Search for the cell housing the specified text and yield its [x, y] center coordinate. 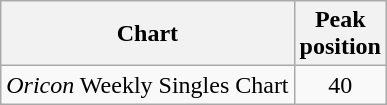
Peakposition [340, 34]
Oricon Weekly Singles Chart [148, 85]
Chart [148, 34]
40 [340, 85]
